Search for the cell housing the specified text and yield its (x, y) center coordinate. 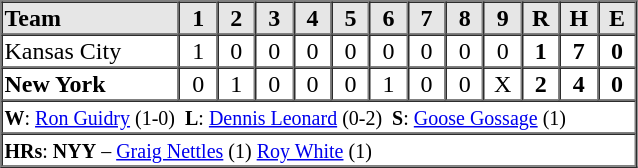
X (503, 84)
H (579, 18)
R (541, 18)
5 (350, 18)
New York (91, 84)
Team (91, 18)
9 (503, 18)
E (617, 18)
Kansas City (91, 50)
W: Ron Guidry (1-0) L: Dennis Leonard (0-2) S: Goose Gossage (1) (319, 116)
6 (388, 18)
3 (274, 18)
8 (465, 18)
HRs: NYY – Graig Nettles (1) Roy White (1) (319, 150)
